Find where the given text appears and provide that cell's center as (X, Y) coordinate. 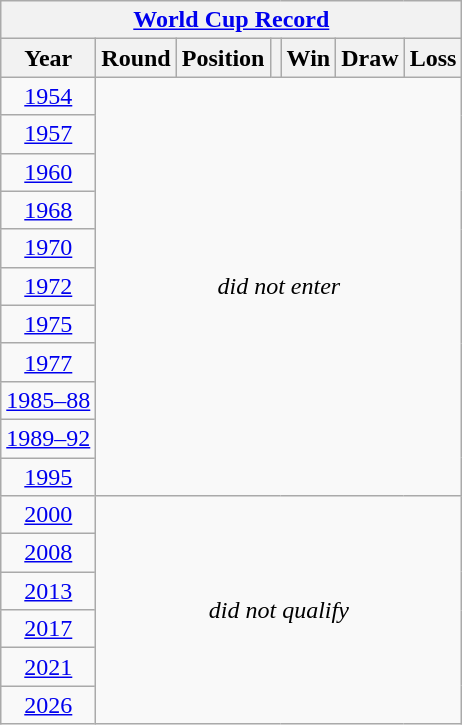
2017 (48, 629)
World Cup Record (232, 20)
1970 (48, 248)
1960 (48, 172)
1989–92 (48, 438)
1968 (48, 210)
2021 (48, 667)
1977 (48, 362)
Position (223, 58)
2026 (48, 705)
Round (136, 58)
1985–88 (48, 400)
1995 (48, 477)
Loss (433, 58)
2000 (48, 515)
1954 (48, 96)
Draw (370, 58)
1957 (48, 134)
2008 (48, 553)
Year (48, 58)
2013 (48, 591)
Win (308, 58)
did not qualify (279, 610)
1972 (48, 286)
1975 (48, 324)
did not enter (279, 286)
